Determine the (x, y) coordinate at the center of the cell enclosing the given text.  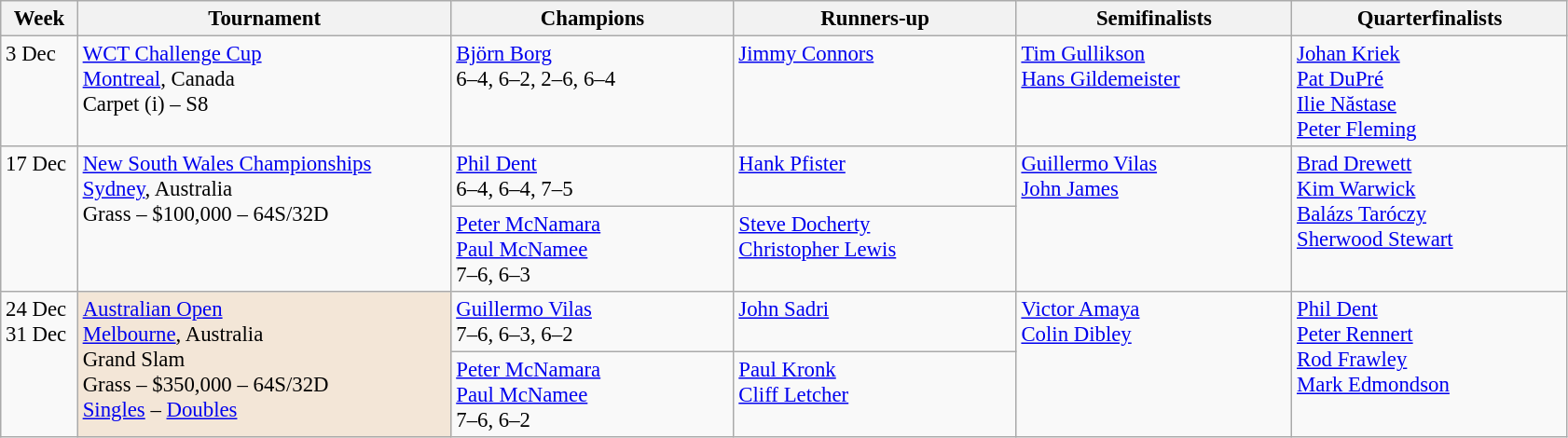
17 Dec (39, 219)
Paul Kronk Cliff Letcher (874, 395)
Johan Kriek Pat DuPré Ilie Năstase Peter Fleming (1430, 91)
Phil Dent Peter Rennert Rod Frawley Mark Edmondson (1430, 364)
3 Dec (39, 91)
Peter McNamara Paul McNamee 7–6, 6–3 (593, 250)
Guillermo Vilas John James (1154, 219)
Tournament (265, 19)
Phil Dent 6–4, 6–4, 7–5 (593, 177)
Brad Drewett Kim Warwick Balázs Taróczy Sherwood Stewart (1430, 219)
Guillermo Vilas 7–6, 6–3, 6–2 (593, 322)
Jimmy Connors (874, 91)
Peter McNamara Paul McNamee 7–6, 6–2 (593, 395)
Australian Open Melbourne, Australia Grand Slam Grass – $350,000 – 64S/32D Singles – Doubles (265, 364)
Champions (593, 19)
Victor Amaya Colin Dibley (1154, 364)
Steve Docherty Christopher Lewis (874, 250)
Hank Pfister (874, 177)
Runners-up (874, 19)
24 Dec 31 Dec (39, 364)
Björn Borg 6–4, 6–2, 2–6, 6–4 (593, 91)
New South Wales Championships Sydney, Australia Grass – $100,000 – 64S/32D (265, 219)
Tim Gullikson Hans Gildemeister (1154, 91)
John Sadri (874, 322)
Week (39, 19)
WCT Challenge Cup Montreal, Canada Carpet (i) – S8 (265, 91)
Quarterfinalists (1430, 19)
Semifinalists (1154, 19)
